Search for the cell housing the specified text and yield its (X, Y) center coordinate. 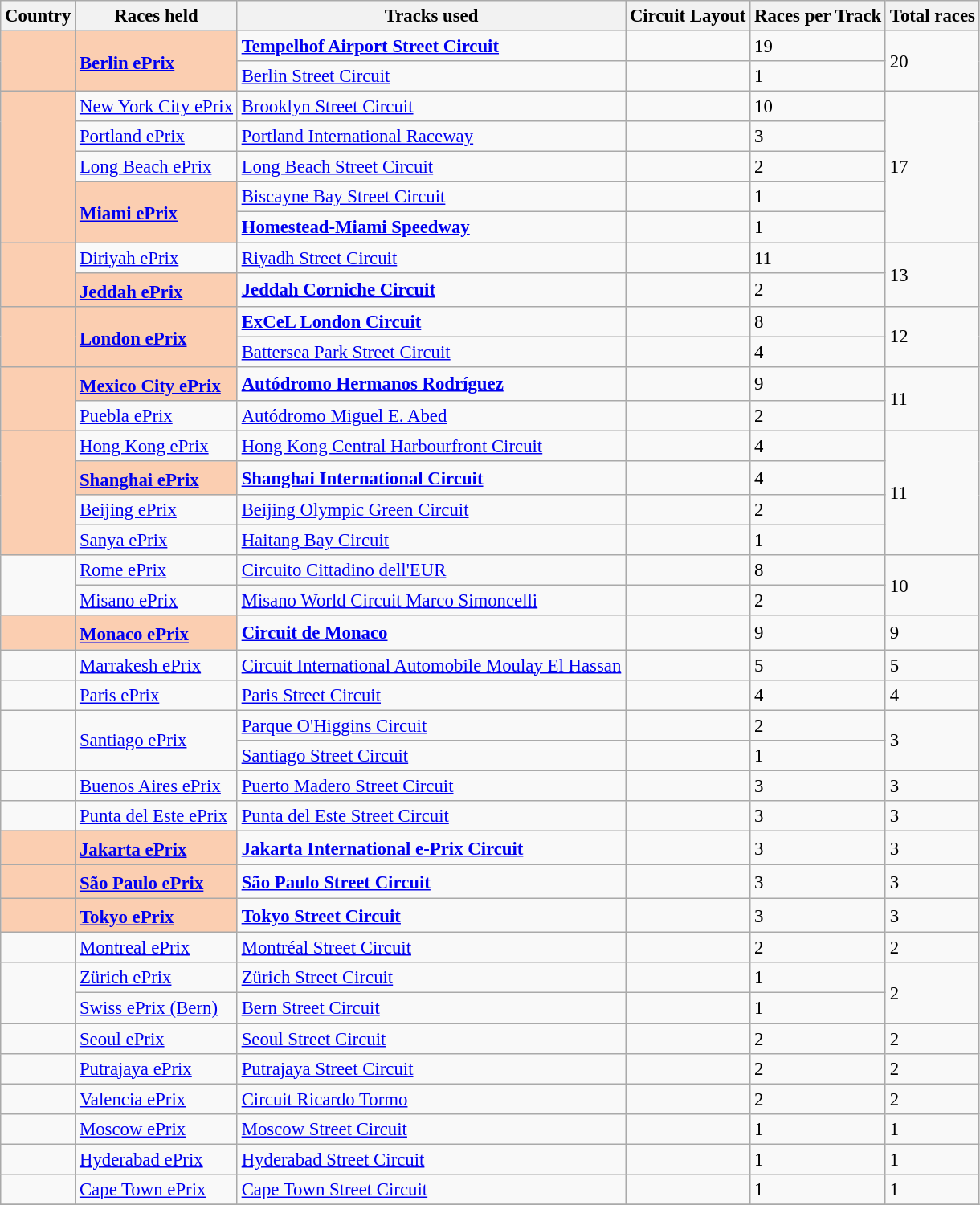
São Paulo Street Circuit (431, 882)
Long Beach Street Circuit (431, 167)
Hong Kong Central Harbourfront Circuit (431, 446)
19 (818, 47)
Portland International Raceway (431, 137)
Beijing Olympic Green Circuit (431, 510)
Circuit de Monaco (431, 633)
Circuit Layout (688, 16)
Berlin Street Circuit (431, 76)
Santiago ePrix (157, 741)
São Paulo ePrix (157, 882)
Paris ePrix (157, 695)
Tokyo Street Circuit (431, 916)
Parque O'Higgins Circuit (431, 725)
Hyderabad Street Circuit (431, 1159)
Puebla ePrix (157, 416)
Country (39, 16)
New York City ePrix (157, 107)
Diriyah ePrix (157, 258)
Long Beach ePrix (157, 167)
Berlin ePrix (157, 61)
London ePrix (157, 336)
Shanghai International Circuit (431, 478)
Tokyo ePrix (157, 916)
Punta del Este ePrix (157, 816)
Buenos Aires ePrix (157, 786)
Haitang Bay Circuit (431, 541)
Circuit Ricardo Tormo (431, 1099)
Montréal Street Circuit (431, 948)
Punta del Este Street Circuit (431, 816)
Hyderabad ePrix (157, 1159)
Seoul ePrix (157, 1039)
Riyadh Street Circuit (431, 258)
Total races (932, 16)
20 (932, 61)
Moscow ePrix (157, 1129)
Tempelhof Airport Street Circuit (431, 47)
Autódromo Hermanos Rodríguez (431, 384)
Sanya ePrix (157, 541)
Brooklyn Street Circuit (431, 107)
Misano World Circuit Marco Simoncelli (431, 601)
Mexico City ePrix (157, 384)
Circuit International Automobile Moulay El Hassan (431, 665)
12 (932, 336)
Puerto Madero Street Circuit (431, 786)
Bern Street Circuit (431, 1008)
Hong Kong ePrix (157, 446)
Races held (157, 16)
Biscayne Bay Street Circuit (431, 197)
Seoul Street Circuit (431, 1039)
Battersea Park Street Circuit (431, 352)
Homestead-Miami Speedway (431, 227)
Cape Town Street Circuit (431, 1190)
Autódromo Miguel E. Abed (431, 416)
Santiago Street Circuit (431, 756)
Marrakesh ePrix (157, 665)
Miami ePrix (157, 212)
17 (932, 167)
Portland ePrix (157, 137)
Moscow Street Circuit (431, 1129)
Zürich ePrix (157, 978)
Jeddah ePrix (157, 289)
Putrajaya Street Circuit (431, 1068)
Jeddah Corniche Circuit (431, 289)
Jakarta International e-Prix Circuit (431, 848)
Cape Town ePrix (157, 1190)
Beijing ePrix (157, 510)
Paris Street Circuit (431, 695)
Valencia ePrix (157, 1099)
Zürich Street Circuit (431, 978)
Shanghai ePrix (157, 478)
Misano ePrix (157, 601)
Montreal ePrix (157, 948)
Jakarta ePrix (157, 848)
Circuito Cittadino dell'EUR (431, 570)
Tracks used (431, 16)
Rome ePrix (157, 570)
Swiss ePrix (Bern) (157, 1008)
Monaco ePrix (157, 633)
ExCeL London Circuit (431, 321)
Races per Track (818, 16)
Putrajaya ePrix (157, 1068)
13 (932, 275)
